Scan for the cell matching the given text and deliver its (X, Y) coordinate at center. 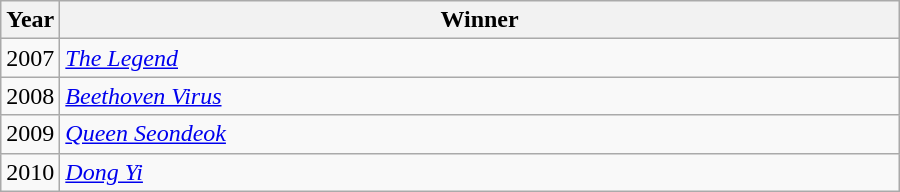
2007 (30, 58)
Beethoven Virus (480, 96)
2010 (30, 172)
2009 (30, 134)
Queen Seondeok (480, 134)
Winner (480, 20)
Year (30, 20)
Dong Yi (480, 172)
2008 (30, 96)
The Legend (480, 58)
